From the cell containing the given text, extract its center point as (X, Y) coordinate. 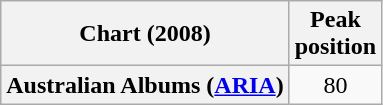
Chart (2008) (145, 34)
80 (335, 85)
Australian Albums (ARIA) (145, 85)
Peakposition (335, 34)
